Determine the (X, Y) coordinate at the center of the cell enclosing the given text.  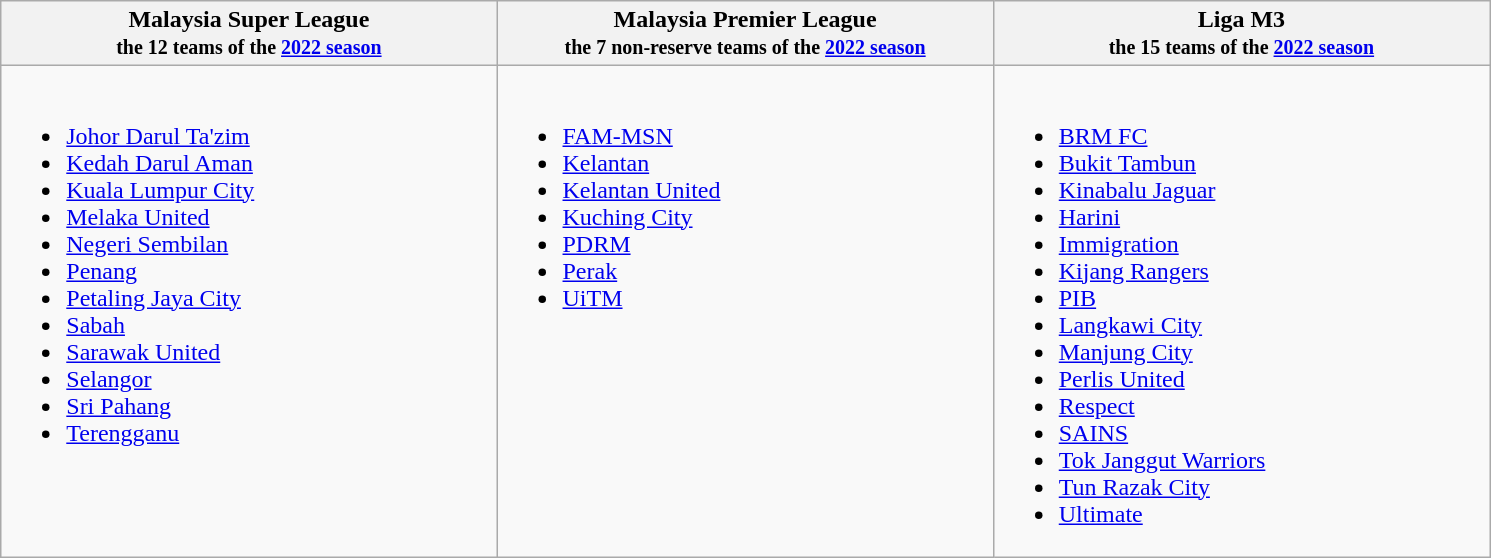
Malaysia Premier Leaguethe 7 non-reserve teams of the 2022 season (745, 34)
Liga M3the 15 teams of the 2022 season (1241, 34)
Malaysia Super Leaguethe 12 teams of the 2022 season (249, 34)
FAM-MSNKelantanKelantan UnitedKuching CityPDRMPerakUiTM (745, 312)
